Output the [x, y] coordinate of the center of the cell containing the given text.  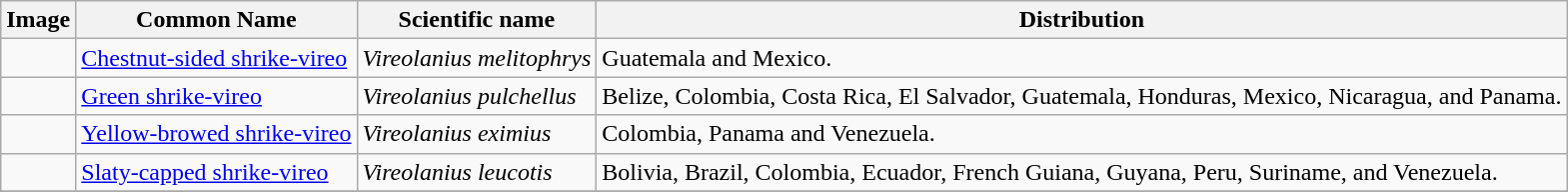
Vireolanius pulchellus [477, 96]
Vireolanius leucotis [477, 172]
Distribution [1081, 20]
Scientific name [477, 20]
Green shrike-vireo [216, 96]
Colombia, Panama and Venezuela. [1081, 134]
Common Name [216, 20]
Chestnut-sided shrike-vireo [216, 58]
Guatemala and Mexico. [1081, 58]
Image [38, 20]
Slaty-capped shrike-vireo [216, 172]
Bolivia, Brazil, Colombia, Ecuador, French Guiana, Guyana, Peru, Suriname, and Venezuela. [1081, 172]
Vireolanius eximius [477, 134]
Yellow-browed shrike-vireo [216, 134]
Vireolanius melitophrys [477, 58]
Belize, Colombia, Costa Rica, El Salvador, Guatemala, Honduras, Mexico, Nicaragua, and Panama. [1081, 96]
